Return the (x, y) coordinate for the center point of the cell that contains the specified text.  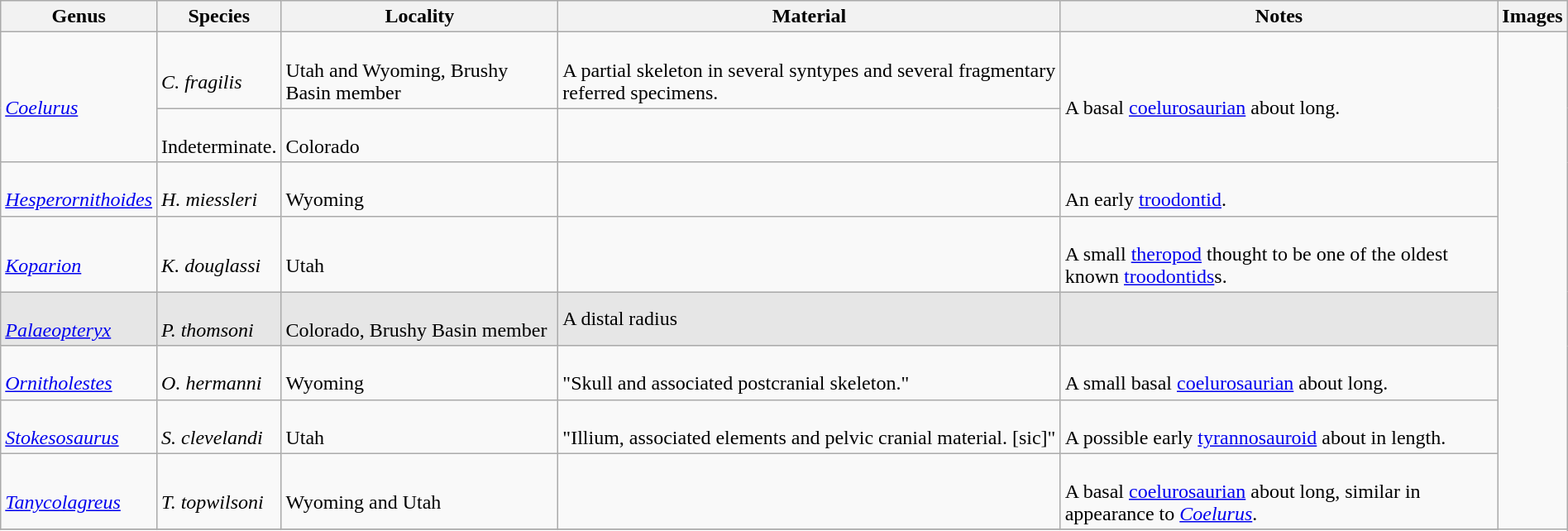
"Illium, associated elements and pelvic cranial material. [sic]" (809, 427)
S. clevelandi (219, 427)
A small theropod thought to be one of the oldest known troodontidss. (1279, 254)
H. miessleri (219, 189)
Indeterminate. (219, 136)
Genus (79, 17)
T. topwilsoni (219, 491)
A possible early tyrannosauroid about in length. (1279, 427)
A basal coelurosaurian about long. (1279, 98)
Images (1532, 17)
Stokesosaurus (79, 427)
Wyoming and Utah (420, 491)
C. fragilis (219, 70)
Colorado (420, 136)
"Skull and associated postcranial skeleton." (809, 372)
An early troodontid. (1279, 189)
Locality (420, 17)
A distal radius (809, 319)
Palaeopteryx (79, 319)
A basal coelurosaurian about long, similar in appearance to Coelurus. (1279, 491)
Ornitholestes (79, 372)
O. hermanni (219, 372)
Species (219, 17)
A small basal coelurosaurian about long. (1279, 372)
Koparion (79, 254)
Colorado, Brushy Basin member (420, 319)
Notes (1279, 17)
P. thomsoni (219, 319)
A partial skeleton in several syntypes and several fragmentary referred specimens. (809, 70)
Coelurus (79, 98)
Tanycolagreus (79, 491)
Hesperornithoides (79, 189)
Utah and Wyoming, Brushy Basin member (420, 70)
K. douglassi (219, 254)
Material (809, 17)
